Output the [x, y] coordinate of the center of the cell containing the given text.  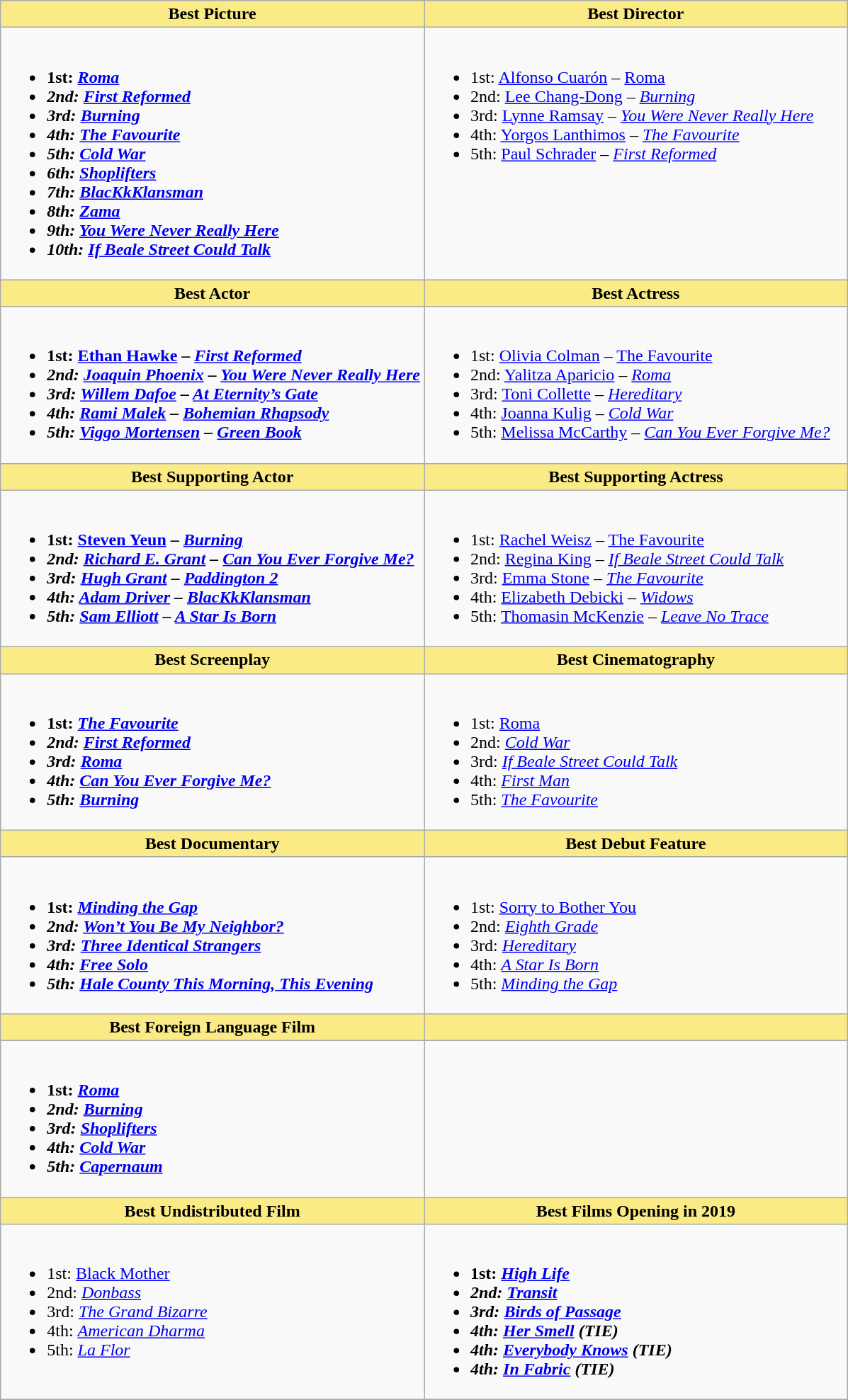
Best Cinematography [635, 660]
1st: Roma2nd: Burning3rd: Shoplifters4th: Cold War5th: Capernaum [213, 1119]
Best Foreign Language Film [213, 1027]
1st: Sorry to Bother You2nd: Eighth Grade3rd: Hereditary4th: A Star Is Born5th: Minding the Gap [635, 935]
Best Supporting Actress [635, 477]
1st: High Life2nd: Transit3rd: Birds of Passage4th: Her Smell (TIE)4th: Everybody Knows (TIE)4th: In Fabric (TIE) [635, 1312]
Best Supporting Actor [213, 477]
1st: Roma2nd: Cold War3rd: If Beale Street Could Talk4th: First Man5th: The Favourite [635, 752]
Best Screenplay [213, 660]
1st: Minding the Gap2nd: Won’t You Be My Neighbor?3rd: Three Identical Strangers4th: Free Solo5th: Hale County This Morning, This Evening [213, 935]
Best Actor [213, 293]
Best Undistributed Film [213, 1210]
1st: Black Mother2nd: Donbass3rd: The Grand Bizarre4th: American Dharma5th: La Flor [213, 1312]
Best Films Opening in 2019 [635, 1210]
Best Actress [635, 293]
Best Documentary [213, 843]
Best Director [635, 14]
Best Debut Feature [635, 843]
Best Picture [213, 14]
1st: The Favourite2nd: First Reformed3rd: Roma4th: Can You Ever Forgive Me?5th: Burning [213, 752]
